Return [x, y] of the center of cell containing provided text 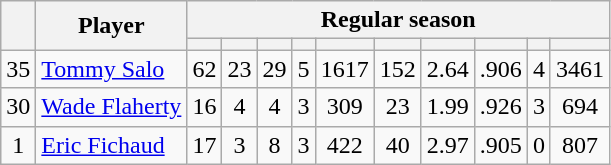
Player [112, 26]
30 [18, 107]
29 [274, 69]
.905 [500, 145]
1 [18, 145]
40 [398, 145]
3461 [580, 69]
807 [580, 145]
16 [204, 107]
35 [18, 69]
62 [204, 69]
.906 [500, 69]
5 [304, 69]
152 [398, 69]
Eric Fichaud [112, 145]
Wade Flaherty [112, 107]
8 [274, 145]
.926 [500, 107]
Regular season [398, 20]
309 [344, 107]
1617 [344, 69]
2.64 [448, 69]
2.97 [448, 145]
0 [538, 145]
Tommy Salo [112, 69]
422 [344, 145]
17 [204, 145]
1.99 [448, 107]
694 [580, 107]
